Detect which cell encompasses the target text, then output its (X, Y) center coordinate. 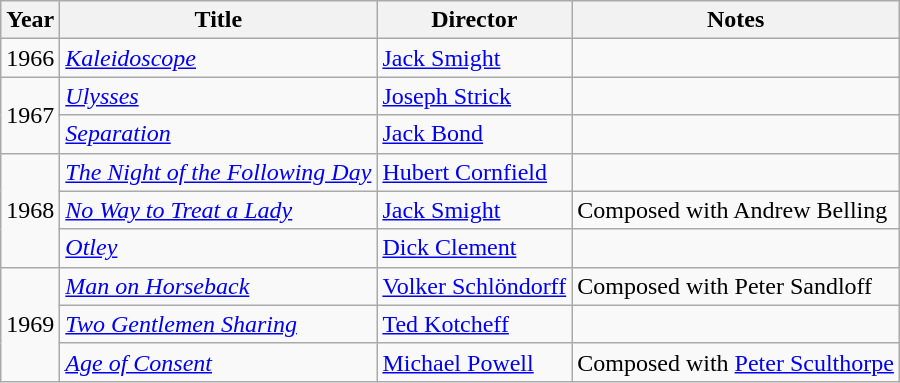
Ulysses (218, 96)
Age of Consent (218, 362)
Jack Bond (474, 134)
The Night of the Following Day (218, 172)
Hubert Cornfield (474, 172)
Separation (218, 134)
No Way to Treat a Lady (218, 210)
Year (30, 20)
Dick Clement (474, 248)
Ted Kotcheff (474, 324)
Composed with Peter Sculthorpe (736, 362)
Composed with Peter Sandloff (736, 286)
1966 (30, 58)
Man on Horseback (218, 286)
Michael Powell (474, 362)
1968 (30, 210)
1969 (30, 324)
Two Gentlemen Sharing (218, 324)
Director (474, 20)
Joseph Strick (474, 96)
Composed with Andrew Belling (736, 210)
1967 (30, 115)
Title (218, 20)
Volker Schlöndorff (474, 286)
Otley (218, 248)
Notes (736, 20)
Kaleidoscope (218, 58)
